Pinpoint the cell where the given text exists, returning its [X, Y] midpoint coordinate. 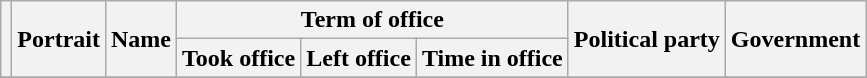
Name [140, 39]
Left office [359, 58]
Portrait [59, 39]
Time in office [492, 58]
Took office [239, 58]
Political party [646, 39]
Government [795, 39]
Term of office [373, 20]
